From the cell containing the given text, extract its center point as (X, Y) coordinate. 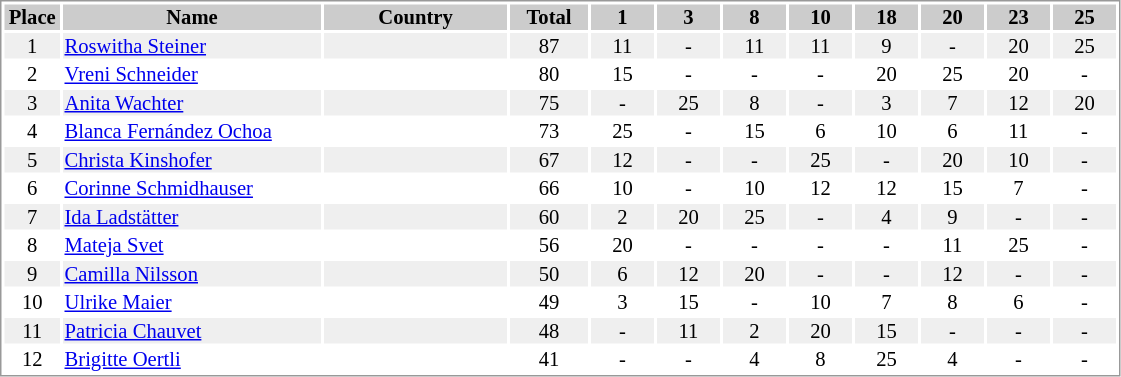
Mateja Svet (192, 245)
41 (549, 359)
Ulrike Maier (192, 303)
Christa Kinshofer (192, 160)
Country (416, 17)
Patricia Chauvet (192, 331)
Brigitte Oertli (192, 359)
Total (549, 17)
60 (549, 217)
Roswitha Steiner (192, 46)
Name (192, 17)
50 (549, 274)
Ida Ladstätter (192, 217)
Corinne Schmidhauser (192, 189)
Place (32, 17)
Camilla Nilsson (192, 274)
87 (549, 46)
56 (549, 245)
75 (549, 103)
23 (1018, 17)
66 (549, 189)
Vreni Schneider (192, 75)
Anita Wachter (192, 103)
73 (549, 131)
80 (549, 75)
18 (886, 17)
48 (549, 331)
67 (549, 160)
5 (32, 160)
49 (549, 303)
Blanca Fernández Ochoa (192, 131)
